Determine the [X, Y] coordinate at the center of the cell enclosing the given text.  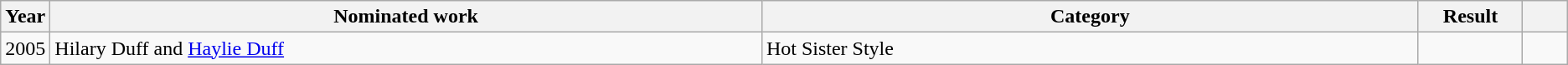
Year [25, 17]
Hilary Duff and Haylie Duff [406, 48]
Category [1090, 17]
Result [1471, 17]
Nominated work [406, 17]
2005 [25, 48]
Hot Sister Style [1090, 48]
